Return the [x, y] coordinate for the center point of the cell that contains the specified text.  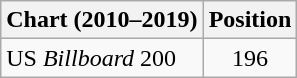
196 [250, 58]
US Billboard 200 [102, 58]
Position [250, 20]
Chart (2010–2019) [102, 20]
